Provide the [X, Y] coordinate of the cell's center where the given text is located.  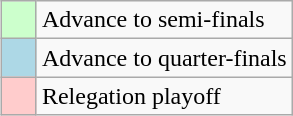
Relegation playoff [164, 96]
Advance to quarter-finals [164, 58]
Advance to semi-finals [164, 20]
